Return the (x, y) coordinate for the center point of the cell that contains the specified text.  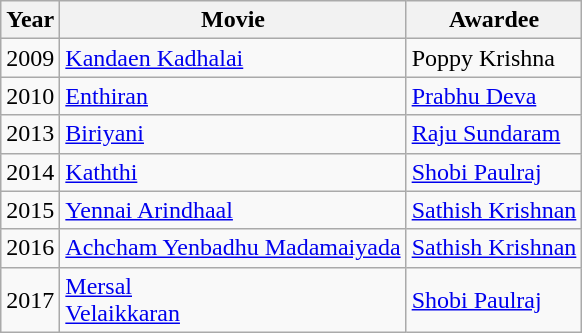
Prabhu Deva (494, 96)
2013 (30, 134)
Kaththi (233, 172)
Yennai Arindhaal (233, 210)
Raju Sundaram (494, 134)
2016 (30, 248)
Enthiran (233, 96)
Year (30, 20)
Achcham Yenbadhu Madamaiyada (233, 248)
Poppy Krishna (494, 58)
2010 (30, 96)
Kandaen Kadhalai (233, 58)
2014 (30, 172)
Awardee (494, 20)
Biriyani (233, 134)
2017 (30, 300)
Mersal Velaikkaran (233, 300)
2009 (30, 58)
2015 (30, 210)
Movie (233, 20)
